Search for the cell housing the specified text and yield its (X, Y) center coordinate. 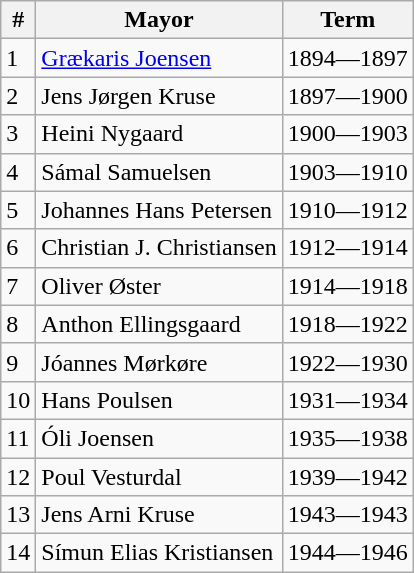
Poul Vesturdal (159, 477)
2 (18, 96)
11 (18, 438)
4 (18, 172)
1922—1930 (348, 362)
1944—1946 (348, 553)
1912—1914 (348, 248)
1910—1912 (348, 210)
9 (18, 362)
10 (18, 400)
1897—1900 (348, 96)
Grækaris Joensen (159, 58)
1943—1943 (348, 515)
13 (18, 515)
6 (18, 248)
5 (18, 210)
Mayor (159, 20)
Jens Arni Kruse (159, 515)
8 (18, 324)
1894—1897 (348, 58)
Hans Poulsen (159, 400)
Term (348, 20)
14 (18, 553)
Johannes Hans Petersen (159, 210)
Christian J. Christiansen (159, 248)
# (18, 20)
1918—1922 (348, 324)
Anthon Ellingsgaard (159, 324)
Heini Nygaard (159, 134)
Óli Joensen (159, 438)
1931—1934 (348, 400)
1903—1910 (348, 172)
3 (18, 134)
Oliver Øster (159, 286)
1939—1942 (348, 477)
Símun Elias Kristiansen (159, 553)
1 (18, 58)
7 (18, 286)
12 (18, 477)
Sámal Samuelsen (159, 172)
1935—1938 (348, 438)
Jens Jørgen Kruse (159, 96)
1914—1918 (348, 286)
1900—1903 (348, 134)
Jóannes Mørkøre (159, 362)
